Find where the given text appears and provide that cell's center as [X, Y] coordinate. 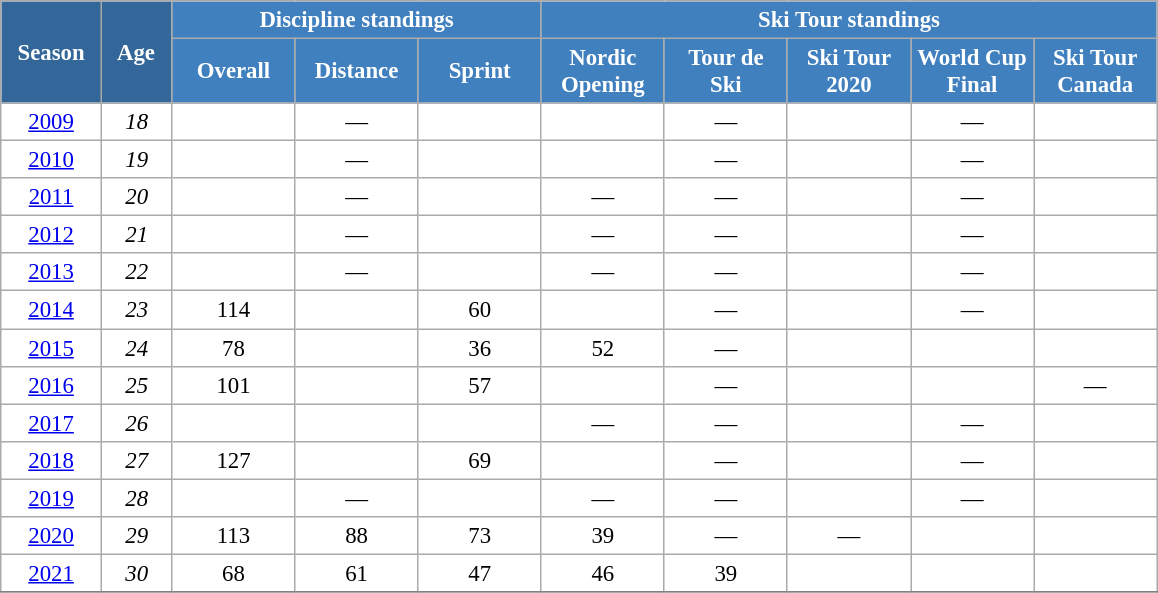
Tour deSki [726, 72]
2012 [52, 235]
Ski TourCanada [1096, 72]
Distance [356, 72]
Discipline standings [356, 20]
36 [480, 348]
Ski Tour2020 [848, 72]
28 [136, 498]
61 [356, 573]
2021 [52, 573]
Season [52, 52]
19 [136, 160]
2019 [52, 498]
23 [136, 310]
2015 [52, 348]
2017 [52, 423]
46 [602, 573]
NordicOpening [602, 72]
78 [234, 348]
26 [136, 423]
2013 [52, 273]
2016 [52, 385]
2018 [52, 460]
Ski Tour standings [848, 20]
27 [136, 460]
2020 [52, 536]
18 [136, 122]
20 [136, 197]
68 [234, 573]
101 [234, 385]
57 [480, 385]
Overall [234, 72]
2014 [52, 310]
69 [480, 460]
113 [234, 536]
25 [136, 385]
2010 [52, 160]
114 [234, 310]
22 [136, 273]
60 [480, 310]
47 [480, 573]
24 [136, 348]
127 [234, 460]
2009 [52, 122]
52 [602, 348]
21 [136, 235]
73 [480, 536]
Age [136, 52]
88 [356, 536]
2011 [52, 197]
30 [136, 573]
Sprint [480, 72]
World CupFinal [972, 72]
29 [136, 536]
